Return [X, Y] of the center of cell containing provided text 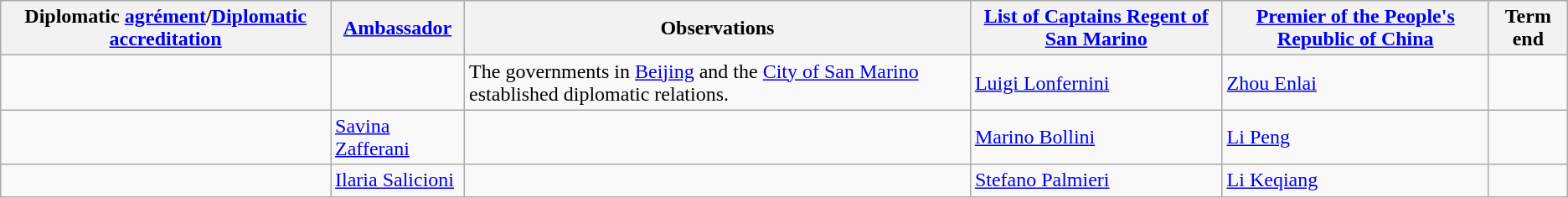
List of Captains Regent of San Marino [1096, 29]
Stefano Palmieri [1096, 180]
Ilaria Salicioni [398, 180]
Marino Bollini [1096, 138]
Diplomatic agrément/Diplomatic accreditation [166, 29]
The governments in Beijing and the City of San Marino established diplomatic relations. [718, 82]
Zhou Enlai [1355, 82]
Li Peng [1355, 138]
Savina Zafferani [398, 138]
Premier of the People's Republic of China [1355, 29]
Term end [1528, 29]
Ambassador [398, 29]
Luigi Lonfernini [1096, 82]
Observations [718, 29]
Li Keqiang [1355, 180]
